Scan for the cell matching the given text and deliver its (X, Y) coordinate at center. 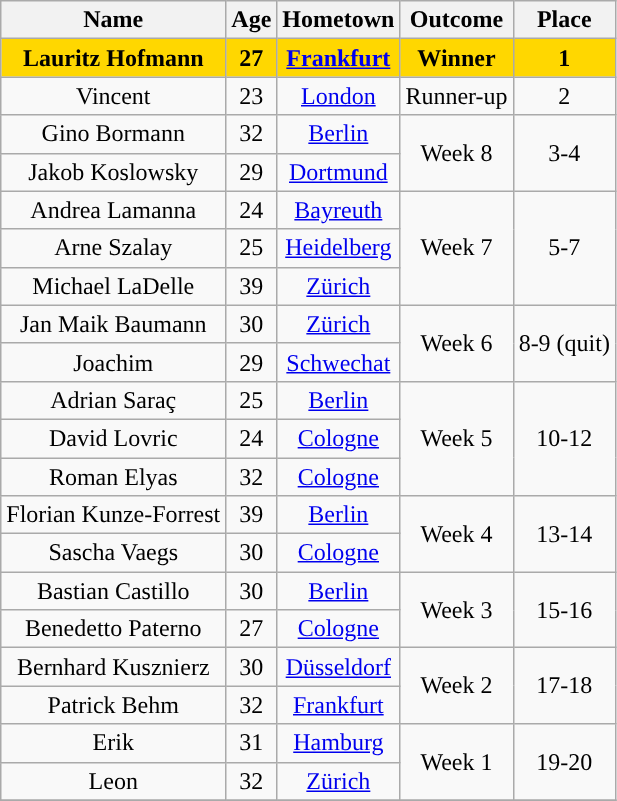
15-16 (564, 610)
Joachim (114, 362)
Benedetto Paterno (114, 629)
17-18 (564, 686)
31 (252, 743)
19-20 (564, 762)
Sascha Vaegs (114, 553)
Roman Elyas (114, 477)
David Lovric (114, 438)
Leon (114, 781)
Week 2 (456, 686)
1 (564, 58)
Adrian Saraç (114, 400)
Patrick Behm (114, 705)
Outcome (456, 20)
Week 5 (456, 438)
Week 7 (456, 248)
Schwechat (338, 362)
Winner (456, 58)
Florian Kunze-Forrest (114, 515)
Dortmund (338, 172)
Bayreuth (338, 210)
Week 1 (456, 762)
Hometown (338, 20)
Heidelberg (338, 248)
Lauritz Hofmann (114, 58)
Düsseldorf (338, 667)
Jakob Koslowsky (114, 172)
Place (564, 20)
23 (252, 96)
Andrea Lamanna (114, 210)
Bernhard Kusznierz (114, 667)
5-7 (564, 248)
13-14 (564, 534)
Hamburg (338, 743)
Arne Szalay (114, 248)
Week 3 (456, 610)
Gino Bormann (114, 134)
Jan Maik Baumann (114, 324)
Week 8 (456, 153)
Bastian Castillo (114, 591)
Runner-up (456, 96)
8-9 (quit) (564, 343)
Michael LaDelle (114, 286)
2 (564, 96)
10-12 (564, 438)
Name (114, 20)
Erik (114, 743)
Vincent (114, 96)
Week 4 (456, 534)
3-4 (564, 153)
Age (252, 20)
Week 6 (456, 343)
London (338, 96)
